Pinpoint the cell where the given text exists, returning its [X, Y] midpoint coordinate. 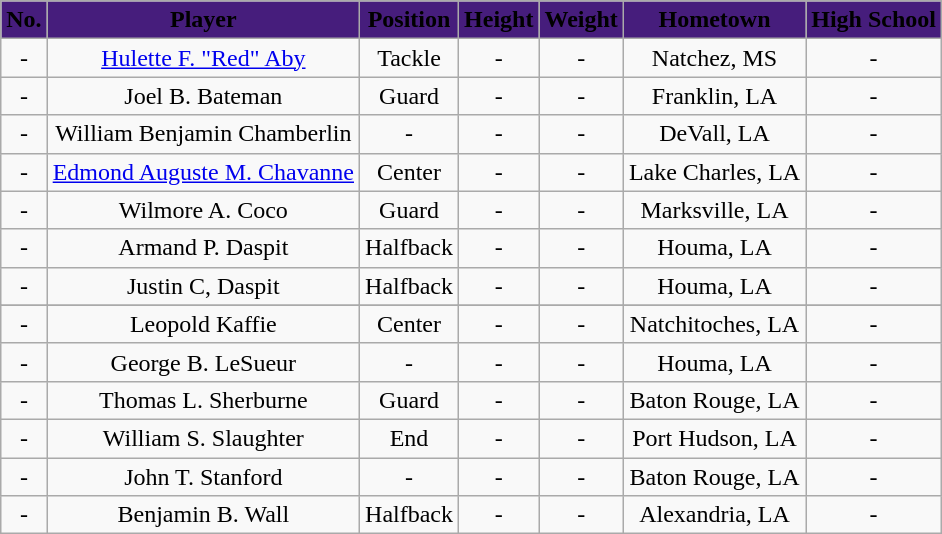
Benjamin B. Wall [203, 515]
Leopold Kaffie [203, 324]
William Benjamin Chamberlin [203, 134]
Joel B. Bateman [203, 96]
Tackle [410, 58]
DeVall, LA [714, 134]
Justin C, Daspit [203, 286]
Armand P. Daspit [203, 248]
John T. Stanford [203, 477]
Height [499, 20]
No. [24, 20]
Marksville, LA [714, 210]
Weight [581, 20]
Port Hudson, LA [714, 438]
End [410, 438]
Franklin, LA [714, 96]
Position [410, 20]
Wilmore A. Coco [203, 210]
Player [203, 20]
William S. Slaughter [203, 438]
Edmond Auguste M. Chavanne [203, 172]
Hometown [714, 20]
Hulette F. "Red" Aby [203, 58]
Natchitoches, LA [714, 324]
Thomas L. Sherburne [203, 400]
Natchez, MS [714, 58]
Alexandria, LA [714, 515]
Lake Charles, LA [714, 172]
High School [874, 20]
George B. LeSueur [203, 362]
